Search for the cell housing the specified text and yield its [x, y] center coordinate. 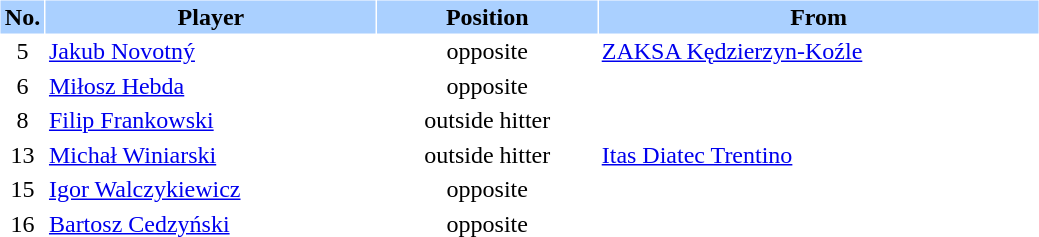
No. [22, 16]
ZAKSA Kędzierzyn-Koźle [819, 52]
13 [22, 154]
Itas Diatec Trentino [819, 154]
From [819, 16]
Filip Frankowski [211, 120]
15 [22, 190]
6 [22, 86]
8 [22, 120]
Jakub Novotný [211, 52]
Igor Walczykiewicz [211, 190]
Player [211, 16]
5 [22, 52]
Position [487, 16]
Miłosz Hebda [211, 86]
Michał Winiarski [211, 154]
